Scan for the cell matching the given text and deliver its [X, Y] coordinate at center. 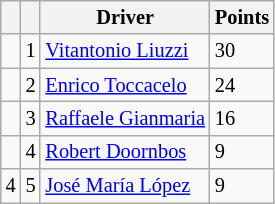
Raffaele Gianmaria [125, 118]
30 [242, 51]
3 [31, 118]
José María López [125, 186]
Vitantonio Liuzzi [125, 51]
Driver [125, 17]
2 [31, 85]
16 [242, 118]
Enrico Toccacelo [125, 85]
1 [31, 51]
Robert Doornbos [125, 152]
Points [242, 17]
24 [242, 85]
5 [31, 186]
